From the cell containing the given text, extract its center point as [X, Y] coordinate. 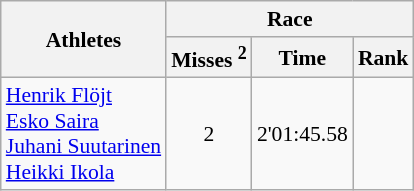
Rank [384, 58]
2 [209, 134]
Time [302, 58]
2'01:45.58 [302, 134]
Race [290, 19]
Athletes [84, 40]
Henrik FlöjtEsko SairaJuhani SuutarinenHeikki Ikola [84, 134]
Misses 2 [209, 58]
